Output the (x, y) coordinate of the center of the cell containing the given text.  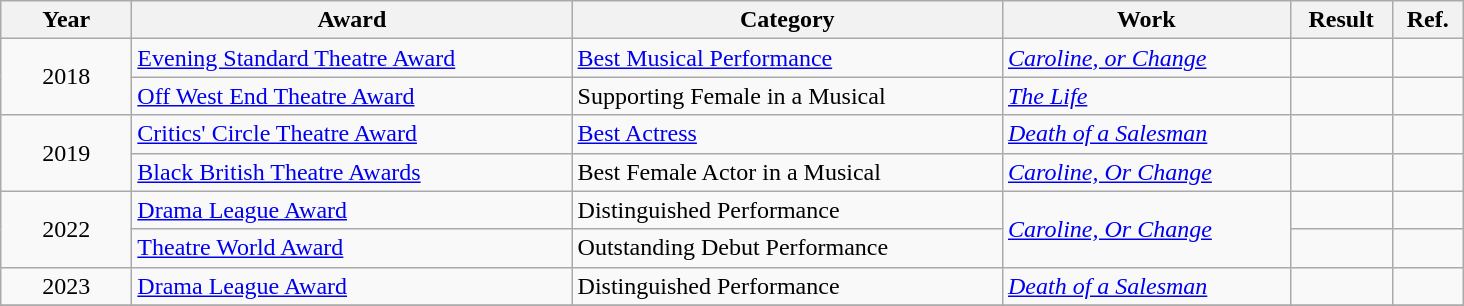
2022 (66, 229)
Result (1341, 20)
Award (352, 20)
2019 (66, 153)
Work (1146, 20)
Category (787, 20)
2018 (66, 77)
Caroline, or Change (1146, 58)
Black British Theatre Awards (352, 172)
Critics' Circle Theatre Award (352, 134)
Off West End Theatre Award (352, 96)
2023 (66, 286)
The Life (1146, 96)
Outstanding Debut Performance (787, 248)
Best Musical Performance (787, 58)
Ref. (1428, 20)
Theatre World Award (352, 248)
Year (66, 20)
Best Female Actor in a Musical (787, 172)
Supporting Female in a Musical (787, 96)
Best Actress (787, 134)
Evening Standard Theatre Award (352, 58)
